From the cell containing the given text, extract its center point as [x, y] coordinate. 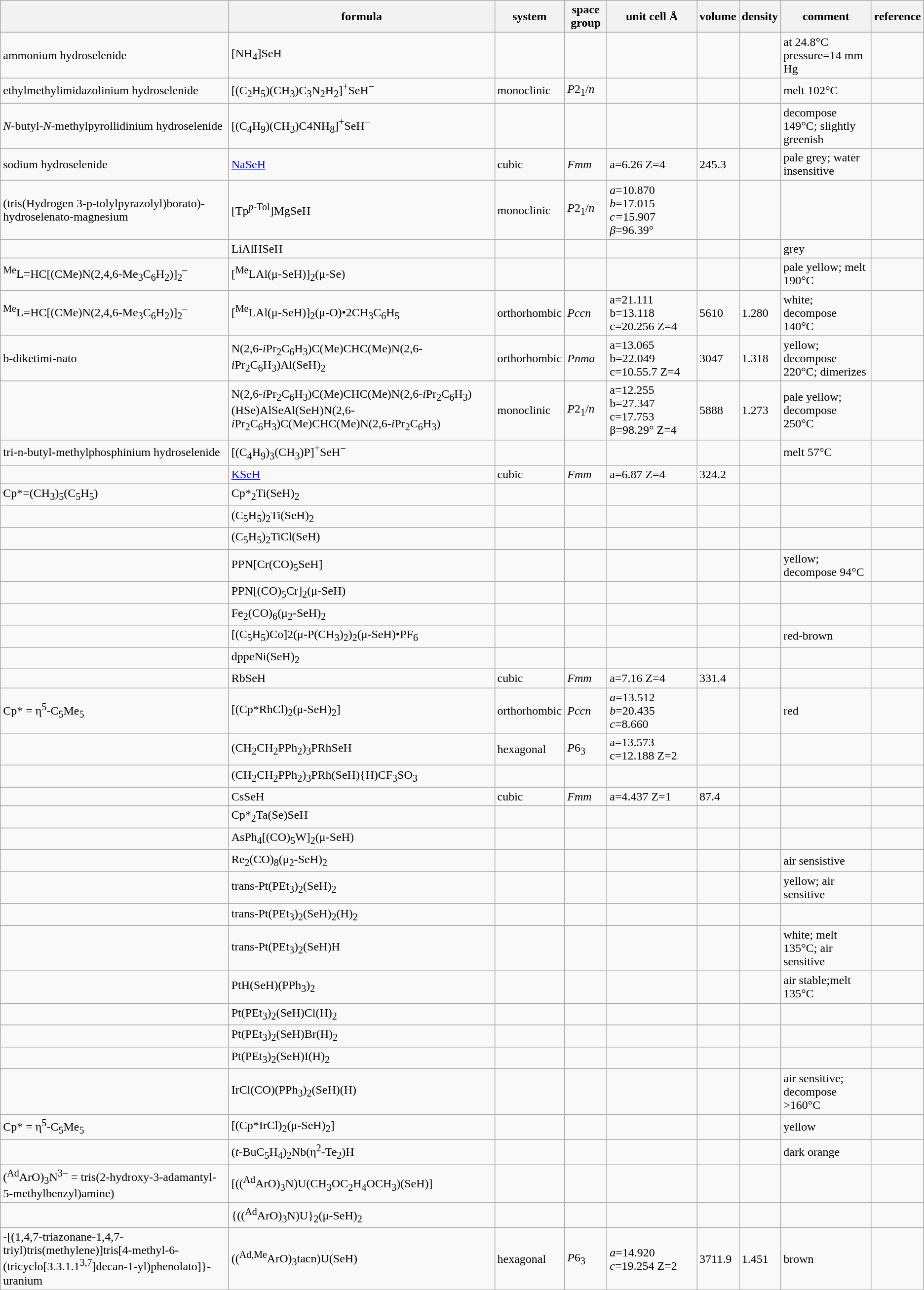
[(C5H5)Co]2(μ-P(CH3)2)2(μ-SeH)•PF6 [361, 636]
331.4 [718, 679]
[(C4H9)(CH3)C4NH8]+SeH− [361, 126]
dark orange [826, 1152]
[MeLAl(μ-SeH)]2(μ-O)•2CH3C6H5 [361, 313]
324.2 [718, 474]
dppeNi(SeH)2 [361, 658]
air sensistive [826, 861]
melt 57°C [826, 452]
brown [826, 1259]
[(Cp*RhCl)2(μ-SeH)2] [361, 711]
a=10.870 b=17.015 c=15.907 β=96.39° [652, 210]
yellow; air sensitive [826, 887]
air sensitive; decompose >160°C [826, 1092]
1.280 [760, 313]
[MeLAl(μ-SeH)]2(μ-Se) [361, 274]
a=6.87 Z=4 [652, 474]
Fe2(CO)6(μ2-SeH)2 [361, 614]
3047 [718, 358]
(C5H5)2TiCl(SeH) [361, 538]
N(2,6-iPr2C6H3)C(Me)CHC(Me)N(2,6-iPr2C6H3)(HSe)AlSeAl(SeH)N(2,6-iPr2C6H3)C(Me)CHC(Me)N(2,6-iPr2C6H3) [361, 411]
Cp*2Ta(Se)SeH [361, 817]
PtH(SeH)(PPh3)2 [361, 987]
AsPh4[(CO)5W]2(μ-SeH) [361, 839]
reference [897, 17]
tri-n-butyl-methylphosphinium hydroselenide [115, 452]
pale grey; water insensitive [826, 165]
melt 102°C [826, 91]
245.3 [718, 165]
Pt(PEt3)2(SeH)I(H)2 [361, 1058]
a=13.065 b=22.049 c=10.55.7 Z=4 [652, 358]
Pt(PEt3)2(SeH)Cl(H)2 [361, 1014]
density [760, 17]
N-butyl-N-methylpyrollidinium hydroselenide [115, 126]
white; melt 135°C; air sensitive [826, 949]
a=7.16 Z=4 [652, 679]
a=13.512 b=20.435 c=8.660 [652, 711]
trans-Pt(PEt3)2(SeH)H [361, 949]
red [826, 711]
LiAlHSeH [361, 249]
system [530, 17]
a=6.26 Z=4 [652, 165]
[((AdArO)3N)U(CH3OC2H4OCH3)(SeH)] [361, 1184]
pale yellow; decompose 250°C [826, 411]
((Ad,MeArO)3tacn)U(SeH) [361, 1259]
unit cell Å [652, 17]
1.273 [760, 411]
(tris(Hydrogen 3-p-tolylpyrazolyl)borato)-hydroselenato-magnesium [115, 210]
RbSeH [361, 679]
Pt(PEt3)2(SeH)Br(H)2 [361, 1036]
trans-Pt(PEt3)2(SeH)2(H)2 [361, 914]
Re2(CO)8(μ2-SeH)2 [361, 861]
PPN[(CO)5Cr]2(μ-SeH) [361, 592]
IrCl(CO)(PPh3)2(SeH)(H) [361, 1092]
3711.9 [718, 1259]
volume [718, 17]
Pnma [586, 358]
87.4 [718, 797]
decompose 149°C; slightly greenish [826, 126]
KSeH [361, 474]
5888 [718, 411]
(t-BuC5H4)2Nb(η2-Te2)H [361, 1152]
-[(1,4,7-triazonane-1,4,7-triyl)tris(methylene)]tris[4-methyl-6-(tricyclo[3.3.1.13,7]decan-1-yl)phenolato]}-uranium [115, 1259]
space group [586, 17]
N(2,6-iPr2C6H3)C(Me)CHC(Me)N(2,6-iPr2C6H3)Al(SeH)2 [361, 358]
PPN[Cr(CO)5SeH] [361, 566]
grey [826, 249]
Cp*=(CH3)5(C5H5) [115, 494]
Cp*2Ti(SeH)2 [361, 494]
ammonium hydroselenide [115, 55]
(CH2CH2PPh2)3PRh(SeH){H)CF3SO3 [361, 776]
b-diketimi-nato [115, 358]
[NH4]SeH [361, 55]
NaSeH [361, 165]
[Tpp-Tol]MgSeH [361, 210]
{((AdArO)3N)U}2(μ-SeH)2 [361, 1215]
air stable;melt 135°C [826, 987]
a=4.437 Z=1 [652, 797]
a=13.573 c=12.188 Z=2 [652, 749]
yellow; decompose 220°C; dimerizes [826, 358]
pale yellow; melt 190°C [826, 274]
comment [826, 17]
1.451 [760, 1259]
(AdArO)3N3− = tris(2-hydroxy-3-adamantyl-5-methylbenzyl)amine) [115, 1184]
red-brown [826, 636]
CsSeH [361, 797]
(C5H5)2Ti(SeH)2 [361, 516]
(CH2CH2PPh2)3PRhSeH [361, 749]
yellow [826, 1127]
trans-Pt(PEt3)2(SeH)2 [361, 887]
white; decompose 140°C [826, 313]
at 24.8°C pressure=14 mm Hg [826, 55]
yellow; decompose 94°C [826, 566]
formula [361, 17]
[(Cp*IrCl)2(μ-SeH)2] [361, 1127]
[(C2H5)(CH3)C3N2H2]+SeH− [361, 91]
a=12.255 b=27.347 c=17.753 β=98.29° Z=4 [652, 411]
ethylmethylimidazolinium hydroselenide [115, 91]
[(C4H9)3(CH3)P]+SeH− [361, 452]
5610 [718, 313]
sodium hydroselenide [115, 165]
1.318 [760, 358]
a=21.111 b=13.118 c=20.256 Z=4 [652, 313]
a=14.920 c=19.254 Z=2 [652, 1259]
